From the cell containing the given text, extract its center point as (x, y) coordinate. 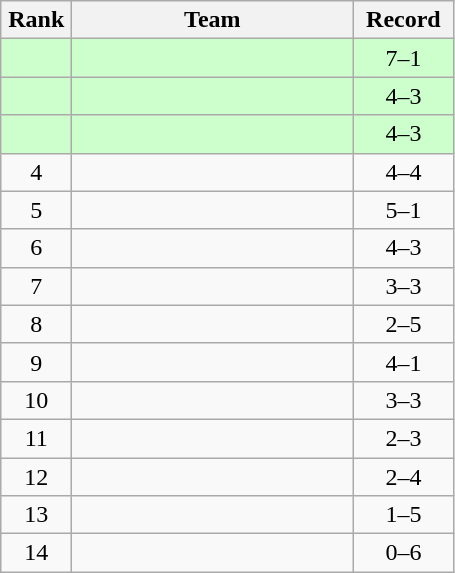
13 (36, 515)
4–1 (404, 362)
12 (36, 477)
4 (36, 172)
14 (36, 553)
9 (36, 362)
Record (404, 20)
2–4 (404, 477)
7–1 (404, 58)
0–6 (404, 553)
7 (36, 286)
6 (36, 248)
10 (36, 400)
5–1 (404, 210)
4–4 (404, 172)
Team (212, 20)
5 (36, 210)
Rank (36, 20)
2–5 (404, 324)
8 (36, 324)
11 (36, 438)
2–3 (404, 438)
1–5 (404, 515)
